Identify which cell holds the provided text, then report its [x, y] central coordinate. 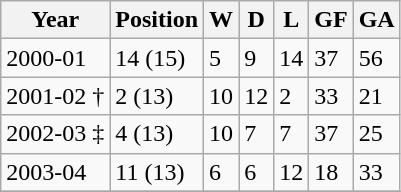
Year [56, 20]
2000-01 [56, 58]
4 (13) [157, 134]
W [222, 20]
21 [376, 96]
2001-02 † [56, 96]
5 [222, 58]
14 [292, 58]
2 (13) [157, 96]
L [292, 20]
GF [331, 20]
14 (15) [157, 58]
2002-03 ‡ [56, 134]
D [256, 20]
18 [331, 172]
56 [376, 58]
2 [292, 96]
11 (13) [157, 172]
9 [256, 58]
25 [376, 134]
2003-04 [56, 172]
GA [376, 20]
Position [157, 20]
